Detect which cell encompasses the target text, then output its [x, y] center coordinate. 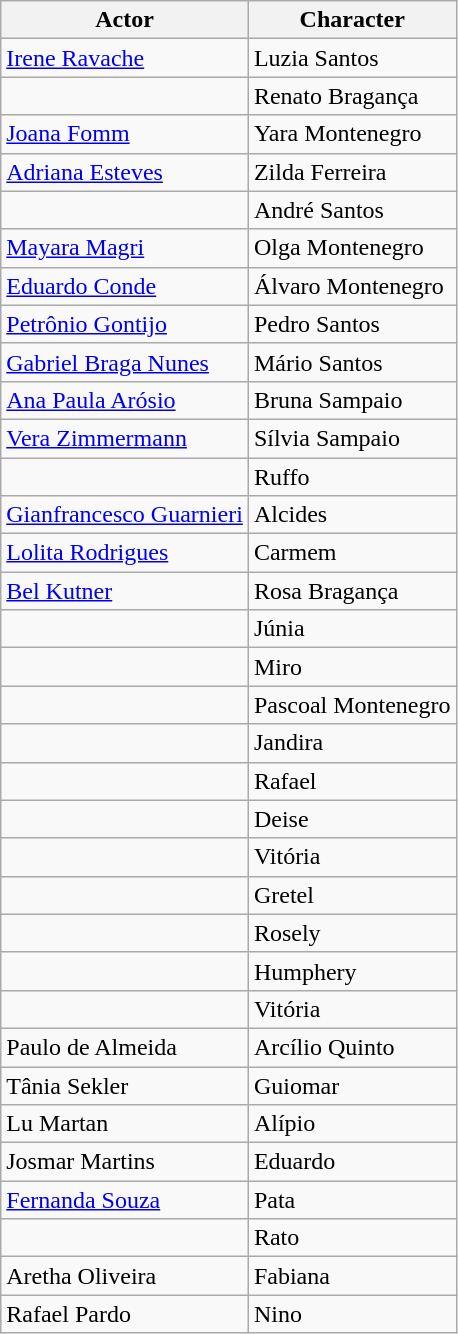
Rosa Bragança [352, 591]
Irene Ravache [125, 58]
Álvaro Montenegro [352, 286]
Sílvia Sampaio [352, 438]
Bel Kutner [125, 591]
Fabiana [352, 1276]
André Santos [352, 210]
Ruffo [352, 477]
Tânia Sekler [125, 1085]
Humphery [352, 971]
Alcides [352, 515]
Gretel [352, 895]
Mayara Magri [125, 248]
Pata [352, 1200]
Júnia [352, 629]
Jandira [352, 743]
Eduardo Conde [125, 286]
Rosely [352, 933]
Alípio [352, 1124]
Bruna Sampaio [352, 400]
Lolita Rodrigues [125, 553]
Vera Zimmermann [125, 438]
Lu Martan [125, 1124]
Josmar Martins [125, 1162]
Fernanda Souza [125, 1200]
Luzia Santos [352, 58]
Zilda Ferreira [352, 172]
Ana Paula Arósio [125, 400]
Arcílio Quinto [352, 1047]
Deise [352, 819]
Yara Montenegro [352, 134]
Paulo de Almeida [125, 1047]
Nino [352, 1314]
Rato [352, 1238]
Renato Bragança [352, 96]
Pedro Santos [352, 324]
Actor [125, 20]
Mário Santos [352, 362]
Pascoal Montenegro [352, 705]
Rafael Pardo [125, 1314]
Olga Montenegro [352, 248]
Character [352, 20]
Rafael [352, 781]
Gabriel Braga Nunes [125, 362]
Guiomar [352, 1085]
Aretha Oliveira [125, 1276]
Joana Fomm [125, 134]
Carmem [352, 553]
Petrônio Gontijo [125, 324]
Eduardo [352, 1162]
Adriana Esteves [125, 172]
Miro [352, 667]
Gianfrancesco Guarnieri [125, 515]
